Identify which cell holds the provided text, then report its [X, Y] central coordinate. 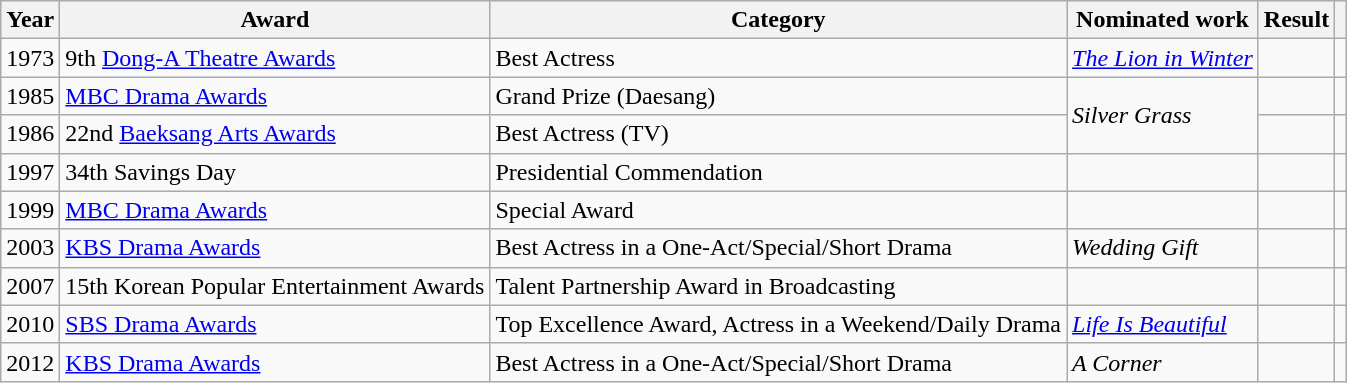
1985 [30, 96]
Best Actress (TV) [778, 134]
Wedding Gift [1163, 248]
Presidential Commendation [778, 172]
The Lion in Winter [1163, 58]
Best Actress [778, 58]
1997 [30, 172]
Top Excellence Award, Actress in a Weekend/Daily Drama [778, 324]
1986 [30, 134]
9th Dong-A Theatre Awards [275, 58]
A Corner [1163, 362]
Silver Grass [1163, 115]
15th Korean Popular Entertainment Awards [275, 286]
1999 [30, 210]
Talent Partnership Award in Broadcasting [778, 286]
Nominated work [1163, 20]
Special Award [778, 210]
Year [30, 20]
2007 [30, 286]
22nd Baeksang Arts Awards [275, 134]
34th Savings Day [275, 172]
Category [778, 20]
Life Is Beautiful [1163, 324]
2003 [30, 248]
Award [275, 20]
Grand Prize (Daesang) [778, 96]
SBS Drama Awards [275, 324]
Result [1296, 20]
2012 [30, 362]
1973 [30, 58]
2010 [30, 324]
